Detect which cell encompasses the target text, then output its [X, Y] center coordinate. 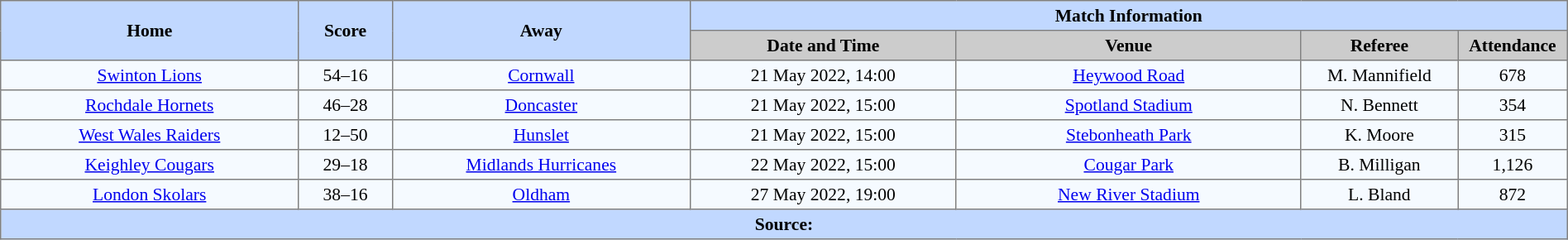
Referee [1379, 46]
1,126 [1513, 165]
Source: [784, 224]
38–16 [346, 194]
22 May 2022, 15:00 [823, 165]
Cornwall [541, 75]
Match Information [1128, 16]
Home [150, 31]
Oldham [541, 194]
315 [1513, 135]
54–16 [346, 75]
Cougar Park [1128, 165]
New River Stadium [1128, 194]
872 [1513, 194]
354 [1513, 105]
K. Moore [1379, 135]
M. Mannifield [1379, 75]
46–28 [346, 105]
Doncaster [541, 105]
Away [541, 31]
N. Bennett [1379, 105]
Score [346, 31]
Hunslet [541, 135]
West Wales Raiders [150, 135]
London Skolars [150, 194]
L. Bland [1379, 194]
Keighley Cougars [150, 165]
Midlands Hurricanes [541, 165]
Rochdale Hornets [150, 105]
12–50 [346, 135]
Stebonheath Park [1128, 135]
Venue [1128, 46]
Swinton Lions [150, 75]
678 [1513, 75]
B. Milligan [1379, 165]
Heywood Road [1128, 75]
27 May 2022, 19:00 [823, 194]
29–18 [346, 165]
Spotland Stadium [1128, 105]
Date and Time [823, 46]
21 May 2022, 14:00 [823, 75]
Attendance [1513, 46]
